For the text-containing cell, return its midpoint in [x, y] coordinate format. 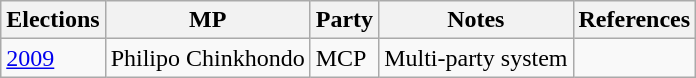
Notes [476, 20]
Elections [53, 20]
MCP [344, 58]
Multi-party system [476, 58]
References [634, 20]
2009 [53, 58]
Party [344, 20]
MP [208, 20]
Philipo Chinkhondo [208, 58]
